Return [x, y] of the center of cell containing provided text 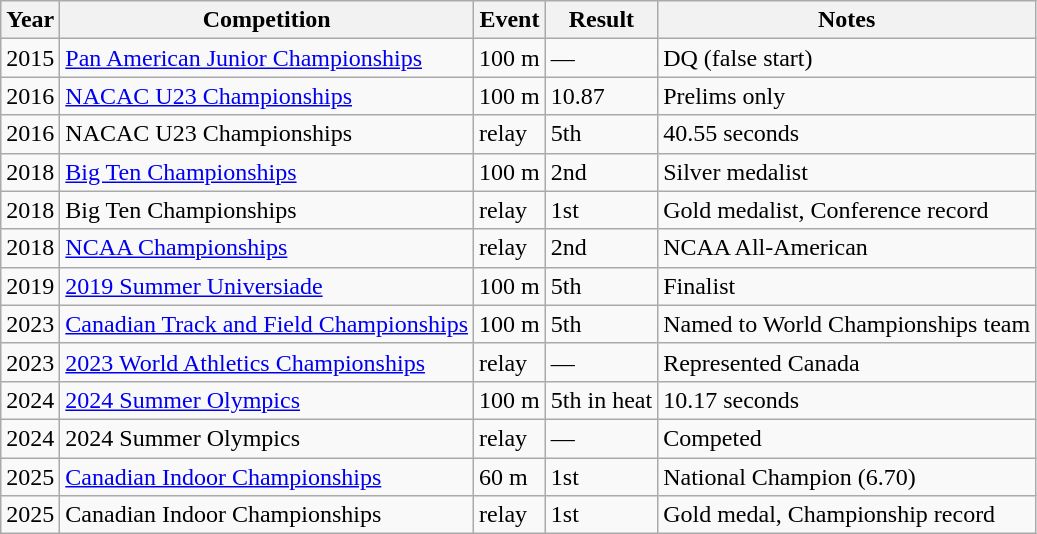
Gold medalist, Conference record [847, 210]
Competition [267, 20]
40.55 seconds [847, 134]
Silver medalist [847, 172]
Event [510, 20]
Year [30, 20]
Finalist [847, 286]
60 m [510, 477]
2023 World Athletics Championships [267, 362]
2019 Summer Universiade [267, 286]
Competed [847, 438]
Notes [847, 20]
Pan American Junior Championships [267, 58]
Represented Canada [847, 362]
10.87 [601, 96]
Canadian Track and Field Championships [267, 324]
National Champion (6.70) [847, 477]
Gold medal, Championship record [847, 515]
Named to World Championships team [847, 324]
NCAA Championships [267, 248]
2019 [30, 286]
DQ (false start) [847, 58]
Prelims only [847, 96]
10.17 seconds [847, 400]
5th in heat [601, 400]
Result [601, 20]
NCAA All-American [847, 248]
2015 [30, 58]
